Provide the [x, y] coordinate of the cell's center where the given text is located.  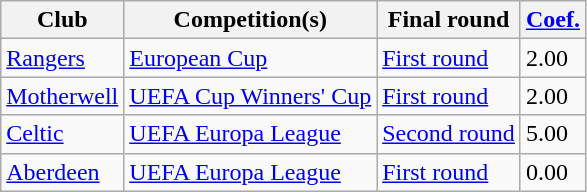
0.00 [552, 172]
Competition(s) [250, 20]
Final round [449, 20]
Rangers [62, 58]
Second round [449, 134]
European Cup [250, 58]
Motherwell [62, 96]
Coef. [552, 20]
Celtic [62, 134]
UEFA Cup Winners' Cup [250, 96]
5.00 [552, 134]
Aberdeen [62, 172]
Club [62, 20]
